Return the (x, y) coordinate for the center point of the cell that contains the specified text.  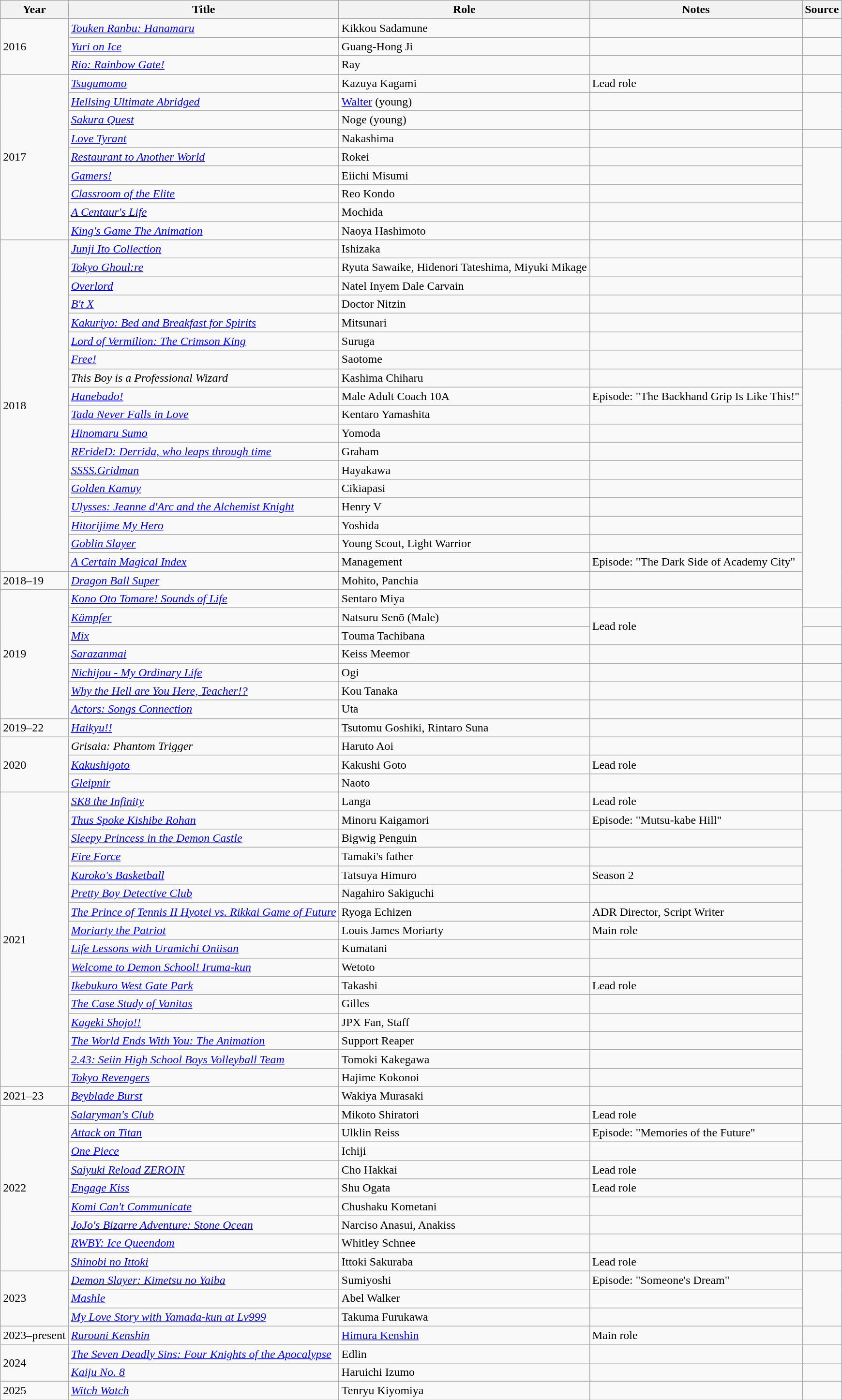
2016 (34, 46)
Whitley Schnee (464, 1243)
Kentaro Yamashita (464, 415)
Hinomaru Sumo (203, 433)
Lord of Vermilion: The Crimson King (203, 341)
Haruichi Izumo (464, 1372)
Free! (203, 359)
Kashima Chiharu (464, 378)
Yoshida (464, 525)
Sleepy Princess in the Demon Castle (203, 838)
Uta (464, 709)
Kou Tanaka (464, 691)
Langa (464, 801)
Wetoto (464, 967)
Goblin Slayer (203, 544)
Notes (696, 10)
Management (464, 562)
A Certain Magical Index (203, 562)
Shu Ogata (464, 1188)
Graham (464, 451)
Love Tyrant (203, 138)
Male Adult Coach 10A (464, 396)
Tоuma Tachibana (464, 636)
Nakashima (464, 138)
Touken Ranbu: Hanamaru (203, 28)
Tsutomu Goshiki, Rintaro Suna (464, 728)
Natsuru Senō (Male) (464, 617)
Rio: Rainbow Gate! (203, 65)
My Love Story with Yamada-kun at Lv999 (203, 1317)
Kageki Shojo!! (203, 1022)
Beyblade Burst (203, 1096)
Naoya Hashimoto (464, 231)
2020 (34, 764)
Tenryu Kiyomiya (464, 1390)
The Case Study of Vanitas (203, 1004)
Mix (203, 636)
Kikkou Sadamune (464, 28)
Narciso Anasui, Anakiss (464, 1225)
Life Lessons with Uramichi Oniisan (203, 949)
2019 (34, 654)
Ikebukuro West Gate Park (203, 985)
Attack on Titan (203, 1133)
2018–19 (34, 581)
Tatsuya Himuro (464, 875)
Episode: "Someone's Dream" (696, 1280)
Edlin (464, 1354)
Louis James Moriarty (464, 930)
Year (34, 10)
Suruga (464, 341)
Kaiju No. 8 (203, 1372)
Yomoda (464, 433)
Ryoga Echizen (464, 912)
Henry V (464, 506)
Takuma Furukawa (464, 1317)
Mohito, Panchia (464, 581)
B't X (203, 304)
Keiss Meemor (464, 654)
Restaurant to Another World (203, 157)
Mochida (464, 212)
Moriarty the Patriot (203, 930)
2023 (34, 1298)
Reo Kondo (464, 194)
One Piece (203, 1151)
Hanebado! (203, 396)
Sarazanmai (203, 654)
Kakushigoto (203, 764)
Saiyuki Reload ZEROIN (203, 1170)
Role (464, 10)
Witch Watch (203, 1390)
Saotome (464, 359)
Naoto (464, 783)
Hayakawa (464, 470)
Ogi (464, 672)
Kumatani (464, 949)
Support Reaper (464, 1041)
Rokei (464, 157)
Salaryman's Club (203, 1114)
Ulklin Reiss (464, 1133)
Dragon Ball Super (203, 581)
Kazuya Kagami (464, 83)
Hellsing Ultimate Abridged (203, 102)
RWBY: Ice Queendom (203, 1243)
Kono Oto Tomare! Sounds of Life (203, 599)
Rurouni Kenshin (203, 1335)
Season 2 (696, 875)
Classroom of the Elite (203, 194)
Why the Hell are You Here, Teacher!? (203, 691)
Tokyo Ghoul:re (203, 268)
Ichiji (464, 1151)
Actors: Songs Connection (203, 709)
2017 (34, 157)
Mikoto Shiratori (464, 1114)
Kakuriyo: Bed and Breakfast for Spirits (203, 323)
SK8 the Infinity (203, 801)
Hitorijime My Hero (203, 525)
Golden Kamuy (203, 488)
Tada Never Falls in Love (203, 415)
Tsugumomo (203, 83)
2022 (34, 1188)
Pretty Boy Detective Club (203, 894)
Cikiapasi (464, 488)
Title (203, 10)
Haikyu!! (203, 728)
2023–present (34, 1335)
2024 (34, 1363)
Shinobi no Ittoki (203, 1262)
Grisaia: Phantom Trigger (203, 746)
Episode: "Memories of the Future" (696, 1133)
Hajime Kokonoi (464, 1077)
Fire Force (203, 857)
Gleipnir (203, 783)
Kuroko's Basketball (203, 875)
2018 (34, 405)
2019–22 (34, 728)
Ittoki Sakuraba (464, 1262)
Yuri on Ice (203, 46)
JPX Fan, Staff (464, 1022)
Episode: "The Backhand Grip Is Like This!" (696, 396)
Cho Hakkai (464, 1170)
Tomoki Kakegawa (464, 1059)
Junji Ito Collection (203, 249)
Gamers! (203, 175)
Abel Walker (464, 1298)
Nagahiro Sakiguchi (464, 894)
JoJo's Bizarre Adventure: Stone Ocean (203, 1225)
Himura Kenshin (464, 1335)
Episode: "The Dark Side of Academy City" (696, 562)
2.43: Seiin High School Boys Volleyball Team (203, 1059)
Walter (young) (464, 102)
2021 (34, 939)
2025 (34, 1390)
Tamaki's father (464, 857)
Sakura Quest (203, 120)
Overlord (203, 286)
Ray (464, 65)
Bigwig Penguin (464, 838)
Kakushi Goto (464, 764)
Nichijou - My Ordinary Life (203, 672)
Ulysses: Jeanne d'Arc and the Alchemist Knight (203, 506)
2021–23 (34, 1096)
Welcome to Demon School! Iruma-kun (203, 967)
The Prince of Tennis II Hyotei vs. Rikkai Game of Future (203, 912)
The World Ends With You: The Animation (203, 1041)
Mashle (203, 1298)
Takashi (464, 985)
Natel Inyem Dale Carvain (464, 286)
The Seven Deadly Sins: Four Knights of the Apocalypse (203, 1354)
Minoru Kaigamori (464, 820)
RErideD: Derrida, who leaps through time (203, 451)
Episode: "Mutsu-kabe Hill" (696, 820)
A Centaur's Life (203, 212)
Young Scout, Light Warrior (464, 544)
Chushaku Kometani (464, 1206)
Doctor Nitzin (464, 304)
King's Game The Animation (203, 231)
This Boy is a Professional Wizard (203, 378)
Tokyo Revengers (203, 1077)
Guang-Hong Ji (464, 46)
Haruto Aoi (464, 746)
Wakiya Murasaki (464, 1096)
Kämpfer (203, 617)
Ishizaka (464, 249)
Mitsunari (464, 323)
Noge (young) (464, 120)
Eiichi Misumi (464, 175)
Demon Slayer: Kimetsu no Yaiba (203, 1280)
SSSS.Gridman (203, 470)
Thus Spoke Kishibe Rohan (203, 820)
Ryuta Sawaike, Hidenori Tateshima, Miyuki Mikage (464, 268)
Sumiyoshi (464, 1280)
Komi Can't Communicate (203, 1206)
Source (822, 10)
Gilles (464, 1004)
ADR Director, Script Writer (696, 912)
Sentaro Miya (464, 599)
Engage Kiss (203, 1188)
